Search for the cell housing the specified text and yield its (X, Y) center coordinate. 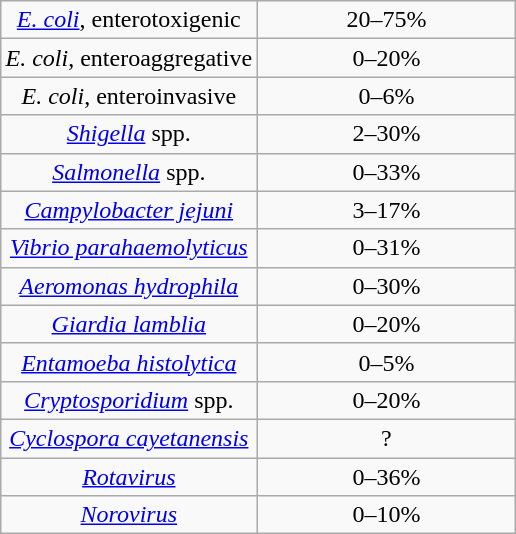
0–6% (387, 96)
Shigella spp. (129, 134)
3–17% (387, 210)
Entamoeba histolytica (129, 362)
? (387, 438)
E. coli, enterotoxigenic (129, 20)
E. coli, enteroinvasive (129, 96)
0–30% (387, 286)
Cryptosporidium spp. (129, 400)
E. coli, enteroaggregative (129, 58)
Salmonella spp. (129, 172)
Rotavirus (129, 477)
0–31% (387, 248)
Aeromonas hydrophila (129, 286)
2–30% (387, 134)
Giardia lamblia (129, 324)
Norovirus (129, 515)
0–10% (387, 515)
Campylobacter jejuni (129, 210)
0–33% (387, 172)
0–5% (387, 362)
Cyclospora cayetanensis (129, 438)
20–75% (387, 20)
0–36% (387, 477)
Vibrio parahaemolyticus (129, 248)
